Extract the [x, y] coordinate from the center of the cell holding the provided text.  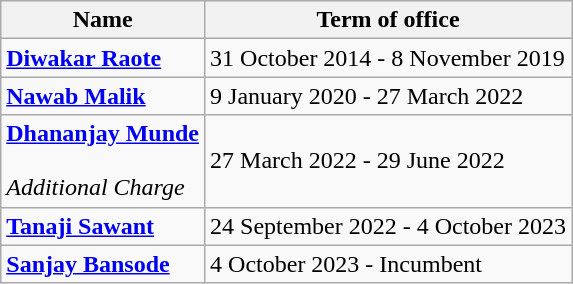
Sanjay Bansode [103, 264]
27 March 2022 - 29 June 2022 [388, 161]
Tanaji Sawant [103, 226]
Nawab Malik [103, 96]
Name [103, 20]
Term of office [388, 20]
Dhananjay MundeAdditional Charge [103, 161]
31 October 2014 - 8 November 2019 [388, 58]
24 September 2022 - 4 October 2023 [388, 226]
Diwakar Raote [103, 58]
9 January 2020 - 27 March 2022 [388, 96]
4 October 2023 - Incumbent [388, 264]
